From the cell containing the given text, extract its center point as (X, Y) coordinate. 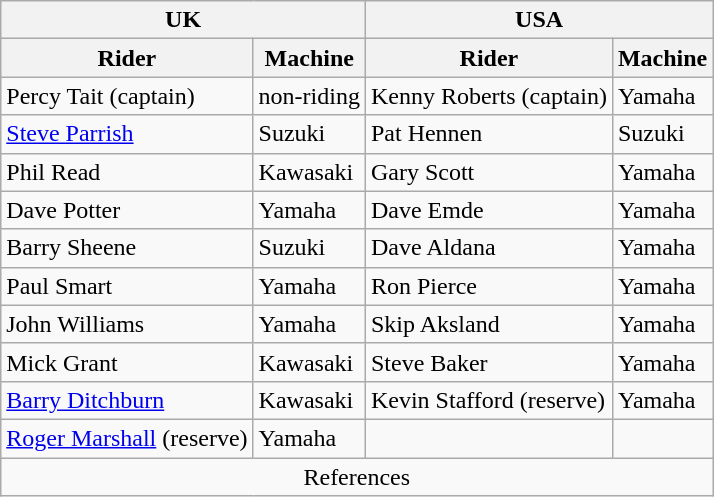
Kevin Stafford (reserve) (488, 400)
UK (184, 20)
Dave Potter (127, 210)
Barry Ditchburn (127, 400)
Steve Parrish (127, 134)
Phil Read (127, 172)
Mick Grant (127, 362)
John Williams (127, 324)
USA (538, 20)
Gary Scott (488, 172)
Percy Tait (captain) (127, 96)
Dave Aldana (488, 248)
Roger Marshall (reserve) (127, 438)
Steve Baker (488, 362)
Pat Hennen (488, 134)
Skip Aksland (488, 324)
Barry Sheene (127, 248)
References (357, 477)
Kenny Roberts (captain) (488, 96)
Paul Smart (127, 286)
Ron Pierce (488, 286)
Dave Emde (488, 210)
non-riding (309, 96)
